Extract the (X, Y) coordinate from the center of the cell holding the provided text.  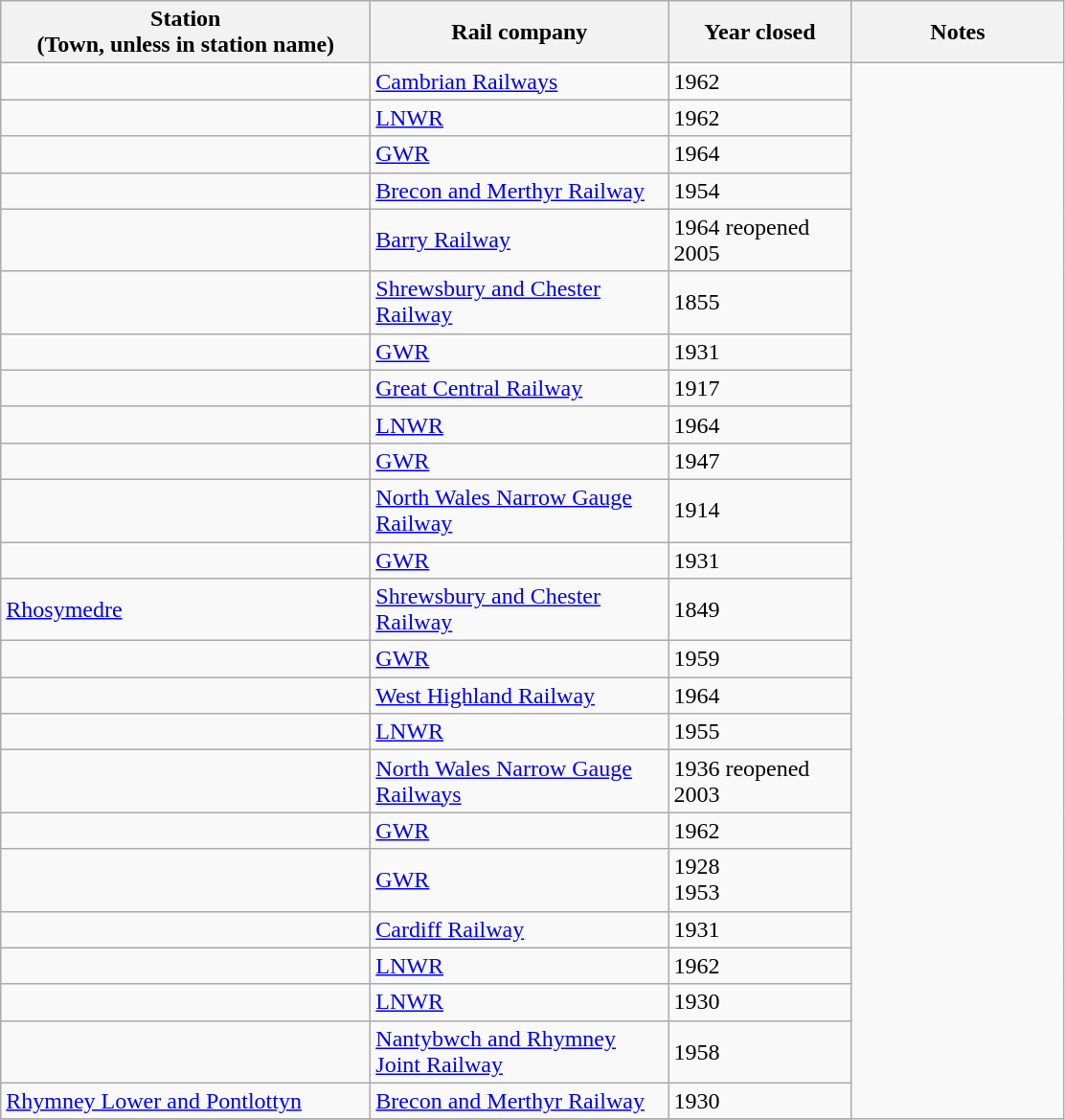
Cambrian Railways (519, 81)
Rail company (519, 33)
Rhymney Lower and Pontlottyn (186, 1101)
1849 (760, 609)
1958 (760, 1052)
Notes (958, 33)
1964 reopened 2005 (760, 240)
1914 (760, 510)
1917 (760, 388)
Year closed (760, 33)
Great Central Railway (519, 388)
North Wales Narrow Gauge Railways (519, 782)
1855 (760, 303)
West Highland Railway (519, 696)
1936 reopened 2003 (760, 782)
1954 (760, 191)
1959 (760, 659)
Station(Town, unless in station name) (186, 33)
1955 (760, 732)
Nantybwch and Rhymney Joint Railway (519, 1052)
Barry Railway (519, 240)
North Wales Narrow Gauge Railway (519, 510)
1947 (760, 461)
Cardiff Railway (519, 929)
Rhosymedre (186, 609)
19281953 (760, 880)
